Identify which cell holds the provided text, then report its [x, y] central coordinate. 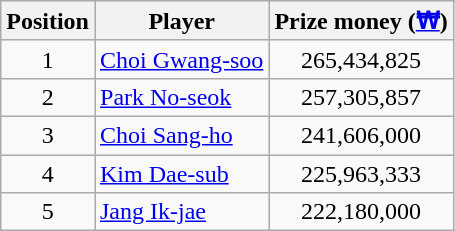
1 [48, 59]
222,180,000 [361, 212]
4 [48, 173]
5 [48, 212]
Park No-seok [181, 97]
Choi Sang-ho [181, 135]
Prize money (₩) [361, 21]
Kim Dae-sub [181, 173]
241,606,000 [361, 135]
3 [48, 135]
Jang Ik-jae [181, 212]
Position [48, 21]
Choi Gwang-soo [181, 59]
2 [48, 97]
Player [181, 21]
257,305,857 [361, 97]
265,434,825 [361, 59]
225,963,333 [361, 173]
